Provide the (x, y) coordinate of the cell's center where the given text is located.  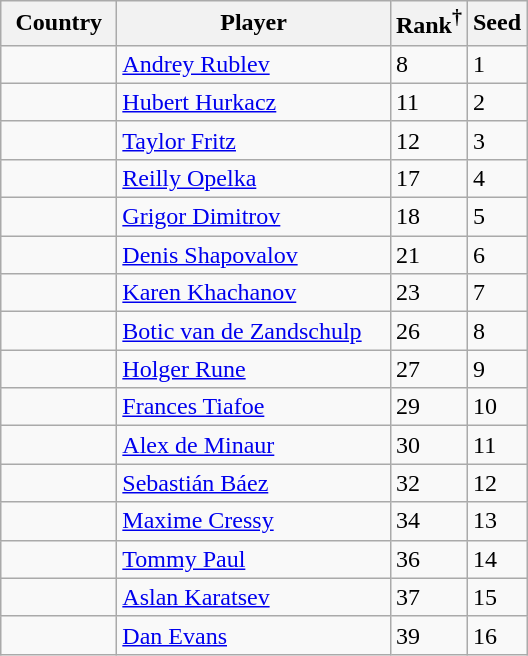
39 (428, 635)
Denis Shapovalov (254, 255)
37 (428, 597)
Player (254, 24)
Country (59, 24)
13 (496, 521)
27 (428, 369)
Maxime Cressy (254, 521)
Grigor Dimitrov (254, 217)
Dan Evans (254, 635)
1 (496, 64)
Hubert Hurkacz (254, 102)
16 (496, 635)
Seed (496, 24)
3 (496, 140)
18 (428, 217)
Aslan Karatsev (254, 597)
Karen Khachanov (254, 293)
6 (496, 255)
30 (428, 445)
Alex de Minaur (254, 445)
7 (496, 293)
10 (496, 407)
14 (496, 559)
36 (428, 559)
9 (496, 369)
Reilly Opelka (254, 178)
17 (428, 178)
5 (496, 217)
Andrey Rublev (254, 64)
Botic van de Zandschulp (254, 331)
Sebastián Báez (254, 483)
Holger Rune (254, 369)
21 (428, 255)
Rank† (428, 24)
Tommy Paul (254, 559)
34 (428, 521)
Taylor Fritz (254, 140)
4 (496, 178)
23 (428, 293)
Frances Tiafoe (254, 407)
2 (496, 102)
26 (428, 331)
32 (428, 483)
15 (496, 597)
29 (428, 407)
